From the cell containing the given text, extract its center point as (x, y) coordinate. 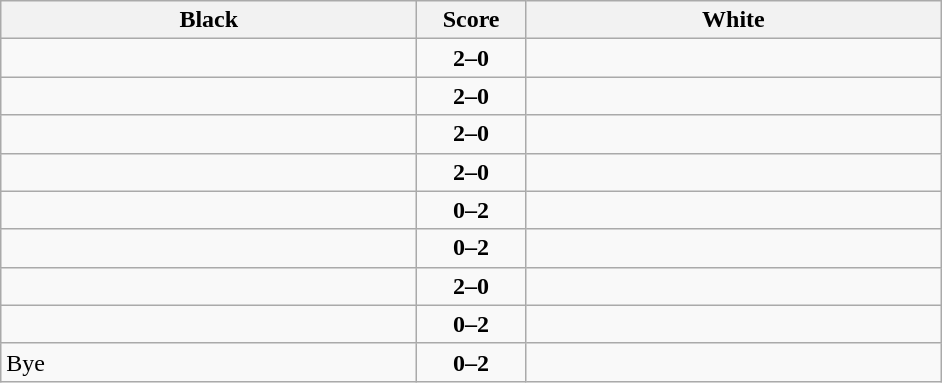
Black (209, 20)
Score (472, 20)
White (733, 20)
Bye (209, 362)
